Provide the [x, y] coordinate of the cell's center where the given text is located.  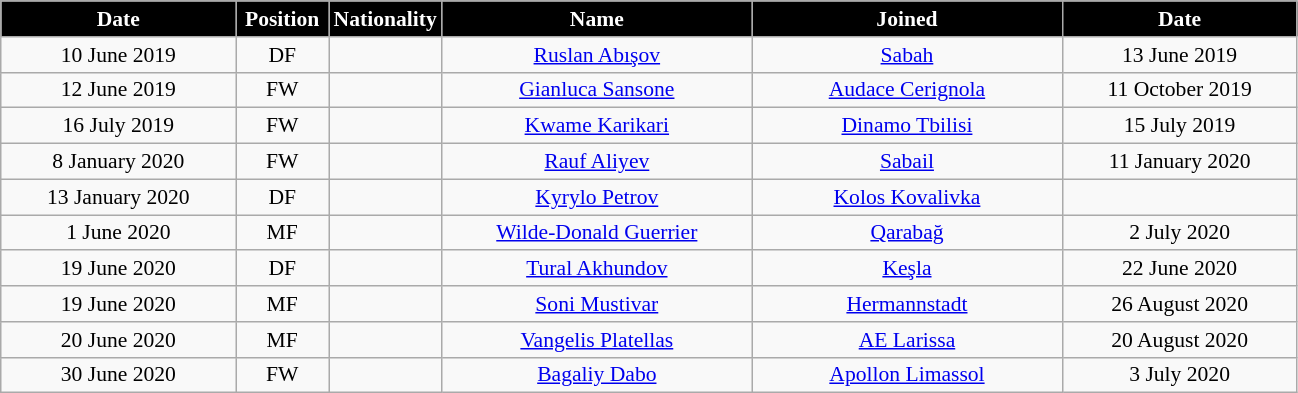
Rauf Aliyev [597, 162]
Name [597, 19]
Tural Akhundov [597, 269]
3 July 2020 [1180, 375]
20 August 2020 [1180, 340]
13 June 2019 [1180, 55]
Gianluca Sansone [597, 90]
Sabah [907, 55]
16 July 2019 [118, 126]
10 June 2019 [118, 55]
15 July 2019 [1180, 126]
30 June 2020 [118, 375]
Sabail [907, 162]
Ruslan Abışov [597, 55]
26 August 2020 [1180, 304]
Audace Cerignola [907, 90]
2 July 2020 [1180, 233]
Joined [907, 19]
11 October 2019 [1180, 90]
Soni Mustivar [597, 304]
Dinamo Tbilisi [907, 126]
8 January 2020 [118, 162]
1 June 2020 [118, 233]
Kyrylo Petrov [597, 197]
Wilde-Donald Guerrier [597, 233]
AE Larissa [907, 340]
Keşla [907, 269]
12 June 2019 [118, 90]
13 January 2020 [118, 197]
Qarabağ [907, 233]
Nationality [384, 19]
22 June 2020 [1180, 269]
Hermannstadt [907, 304]
Kolos Kovalivka [907, 197]
Position [282, 19]
Apollon Limassol [907, 375]
20 June 2020 [118, 340]
Bagaliy Dabo [597, 375]
11 January 2020 [1180, 162]
Vangelis Platellas [597, 340]
Kwame Karikari [597, 126]
